Return (x, y) of the center of cell containing provided text 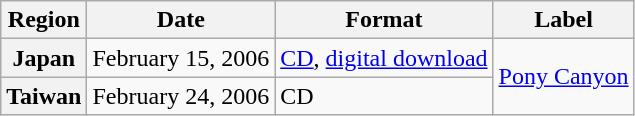
Date (181, 20)
Format (384, 20)
CD, digital download (384, 58)
February 24, 2006 (181, 96)
CD (384, 96)
Pony Canyon (564, 77)
Label (564, 20)
February 15, 2006 (181, 58)
Region (44, 20)
Japan (44, 58)
Taiwan (44, 96)
